Provide the (x, y) coordinate of the cell's center where the given text is located.  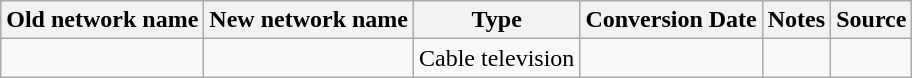
Type (497, 20)
Conversion Date (671, 20)
Cable television (497, 58)
Old network name (102, 20)
Source (872, 20)
Notes (796, 20)
New network name (309, 20)
